Locate the cell with the specified text and output its (x, y) center coordinate. 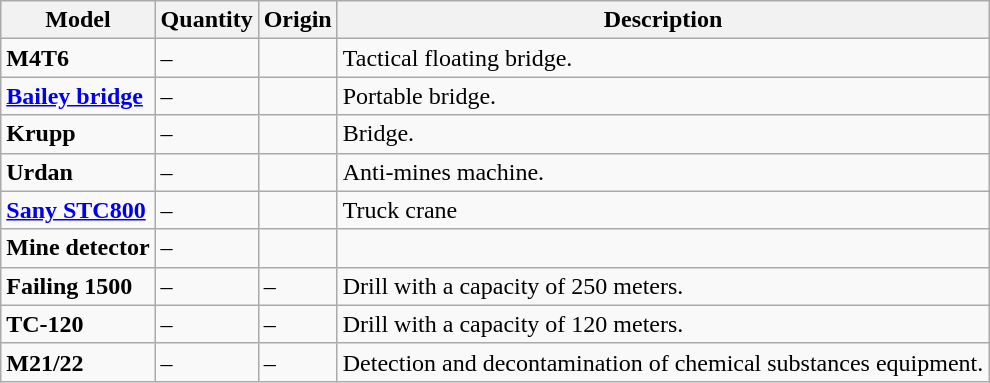
Origin (298, 20)
Bridge. (663, 134)
M21/22 (78, 362)
Mine detector (78, 248)
Failing 1500 (78, 286)
Quantity (206, 20)
Urdan (78, 172)
TC-120 (78, 324)
Model (78, 20)
Anti-mines machine. (663, 172)
Drill with a capacity of 120 meters. (663, 324)
Truck crane (663, 210)
Bailey bridge (78, 96)
Drill with a capacity of 250 meters. (663, 286)
Sany STC800 (78, 210)
Portable bridge. (663, 96)
Tactical floating bridge. (663, 58)
Detection and decontamination of chemical substances equipment. (663, 362)
Krupp (78, 134)
Description (663, 20)
M4T6 (78, 58)
